Capture the cell that displays the provided text and extract its [X, Y] central coordinate. 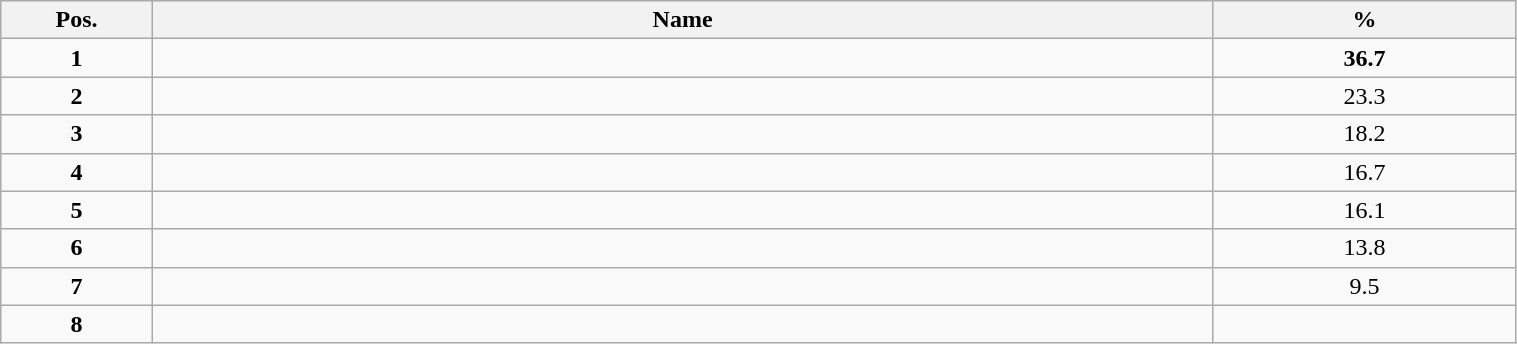
8 [77, 324]
Pos. [77, 20]
3 [77, 134]
1 [77, 58]
5 [77, 210]
9.5 [1364, 286]
23.3 [1364, 96]
4 [77, 172]
7 [77, 286]
13.8 [1364, 248]
16.7 [1364, 172]
% [1364, 20]
36.7 [1364, 58]
Name [682, 20]
18.2 [1364, 134]
6 [77, 248]
2 [77, 96]
16.1 [1364, 210]
